Scan for the cell matching the given text and deliver its (x, y) coordinate at center. 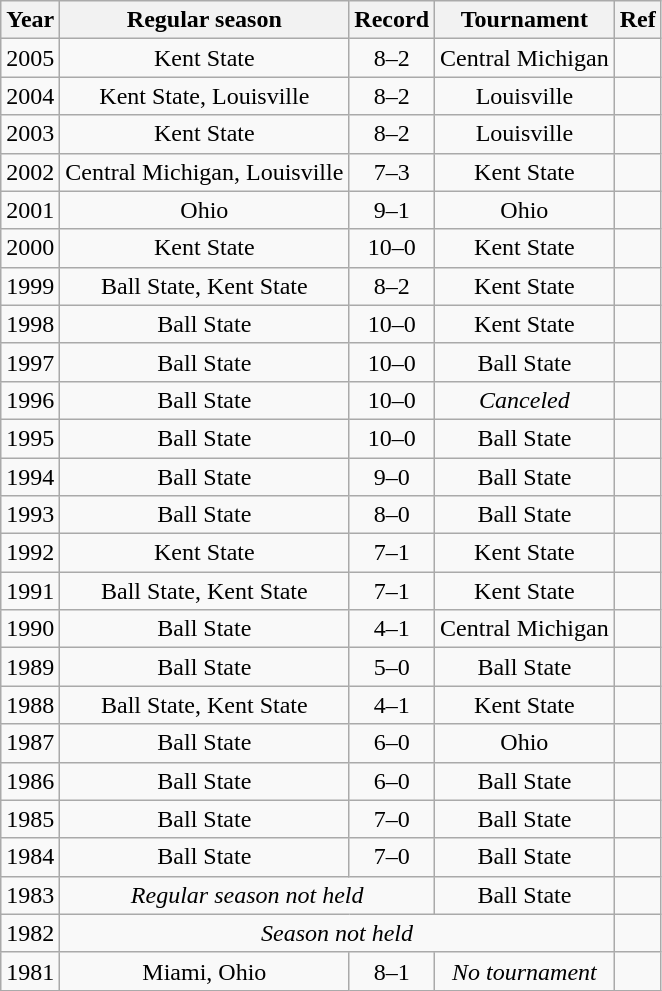
1985 (30, 819)
2003 (30, 134)
1987 (30, 743)
1996 (30, 400)
Regular season not held (248, 895)
Canceled (525, 400)
1982 (30, 933)
Ref (638, 20)
2001 (30, 210)
5–0 (392, 667)
1998 (30, 324)
1995 (30, 438)
2005 (30, 58)
1994 (30, 477)
7–3 (392, 172)
1988 (30, 705)
1992 (30, 553)
1986 (30, 781)
1993 (30, 515)
9–0 (392, 477)
1981 (30, 971)
Miami, Ohio (204, 971)
1989 (30, 667)
1983 (30, 895)
2002 (30, 172)
Record (392, 20)
1991 (30, 591)
8–1 (392, 971)
Tournament (525, 20)
Central Michigan, Louisville (204, 172)
1990 (30, 629)
8–0 (392, 515)
2000 (30, 248)
9–1 (392, 210)
Year (30, 20)
Regular season (204, 20)
2004 (30, 96)
Kent State, Louisville (204, 96)
1999 (30, 286)
1997 (30, 362)
1984 (30, 857)
Season not held (337, 933)
No tournament (525, 971)
